Extract the (X, Y) coordinate from the center of the cell holding the provided text.  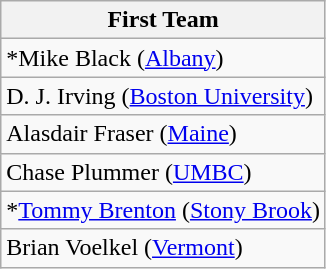
*Tommy Brenton (Stony Brook) (164, 210)
Brian Voelkel (Vermont) (164, 248)
Alasdair Fraser (Maine) (164, 134)
First Team (164, 20)
D. J. Irving (Boston University) (164, 96)
Chase Plummer (UMBC) (164, 172)
*Mike Black (Albany) (164, 58)
